Locate the cell with the specified text and output its [x, y] center coordinate. 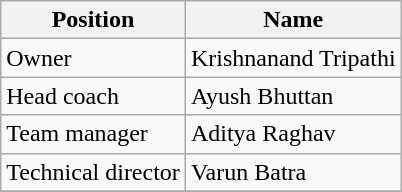
Head coach [94, 96]
Technical director [94, 172]
Position [94, 20]
Krishnanand Tripathi [293, 58]
Ayush Bhuttan [293, 96]
Team manager [94, 134]
Owner [94, 58]
Name [293, 20]
Varun Batra [293, 172]
Aditya Raghav [293, 134]
